Extract the (X, Y) coordinate from the center of the cell holding the provided text.  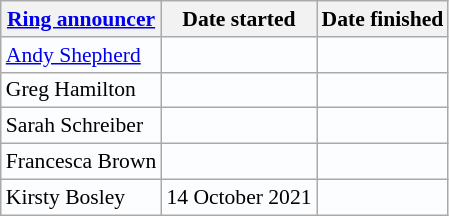
Date started (238, 19)
Kirsty Bosley (82, 197)
Sarah Schreiber (82, 126)
Ring announcer (82, 19)
Greg Hamilton (82, 90)
Francesca Brown (82, 162)
14 October 2021 (238, 197)
Date finished (383, 19)
Andy Shepherd (82, 55)
